Identify which cell holds the provided text, then report its (X, Y) central coordinate. 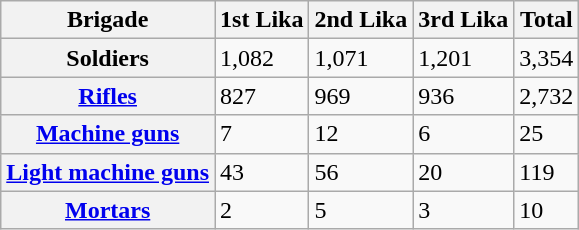
936 (464, 96)
969 (361, 96)
3,354 (546, 58)
3 (464, 210)
25 (546, 134)
20 (464, 172)
1,071 (361, 58)
12 (361, 134)
Brigade (108, 20)
5 (361, 210)
1st Lika (262, 20)
1,201 (464, 58)
Rifles (108, 96)
1,082 (262, 58)
Total (546, 20)
2 (262, 210)
Machine guns (108, 134)
3rd Lika (464, 20)
119 (546, 172)
56 (361, 172)
2nd Lika (361, 20)
10 (546, 210)
2,732 (546, 96)
Soldiers (108, 58)
7 (262, 134)
Mortars (108, 210)
6 (464, 134)
43 (262, 172)
827 (262, 96)
Light machine guns (108, 172)
